Return [X, Y] of the center of cell containing provided text 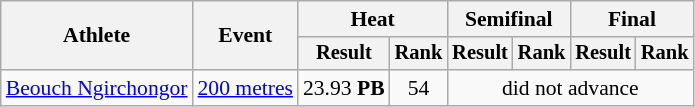
did not advance [570, 88]
Final [632, 19]
Heat [372, 19]
Semifinal [508, 19]
54 [419, 88]
Beouch Ngirchongor [97, 88]
23.93 PB [344, 88]
Event [246, 36]
200 metres [246, 88]
Athlete [97, 36]
